For the text-containing cell, return its midpoint in (x, y) coordinate format. 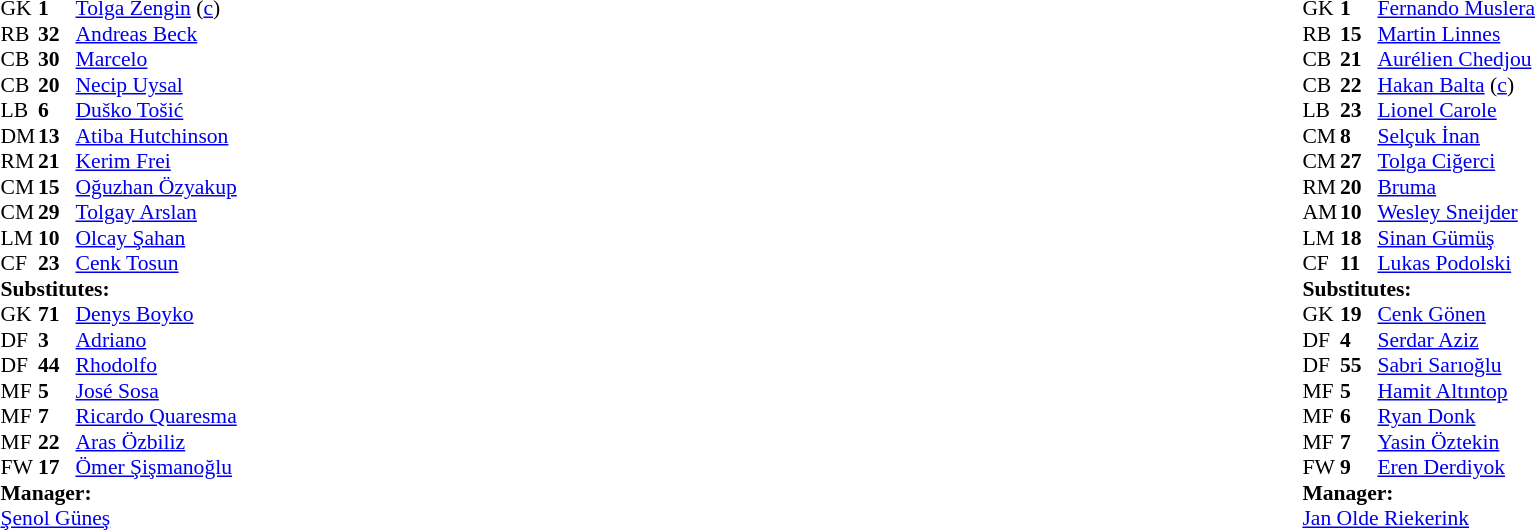
44 (57, 365)
Hamit Altıntop (1456, 391)
Martin Linnes (1456, 34)
Adriano (156, 340)
13 (57, 136)
Selçuk İnan (1456, 136)
18 (1359, 238)
Tolga Ciğerci (1456, 161)
Olcay Şahan (156, 238)
Aras Özbiliz (156, 442)
19 (1359, 315)
9 (1359, 467)
3 (57, 340)
55 (1359, 365)
Denys Boyko (156, 315)
Ricardo Quaresma (156, 417)
27 (1359, 161)
Lionel Carole (1456, 111)
Hakan Balta (c) (1456, 85)
Cenk Gönen (1456, 315)
Eren Derdiyok (1456, 467)
Lukas Podolski (1456, 263)
Kerim Frei (156, 161)
Cenk Tosun (156, 263)
Serdar Aziz (1456, 340)
Sinan Gümüş (1456, 238)
Necip Uysal (156, 85)
17 (57, 467)
Wesley Sneijder (1456, 213)
AM (1321, 213)
Tolgay Arslan (156, 213)
30 (57, 59)
Atiba Hutchinson (156, 136)
Ömer Şişmanoğlu (156, 467)
4 (1359, 340)
DM (19, 136)
Bruma (1456, 187)
Sabri Sarıoğlu (1456, 365)
Duško Tošić (156, 111)
Yasin Öztekin (1456, 442)
Andreas Beck (156, 34)
71 (57, 315)
32 (57, 34)
8 (1359, 136)
Rhodolfo (156, 365)
José Sosa (156, 391)
Ryan Donk (1456, 417)
Marcelo (156, 59)
Oğuzhan Özyakup (156, 187)
Aurélien Chedjou (1456, 59)
29 (57, 213)
11 (1359, 263)
